Scan for the cell matching the given text and deliver its (X, Y) coordinate at center. 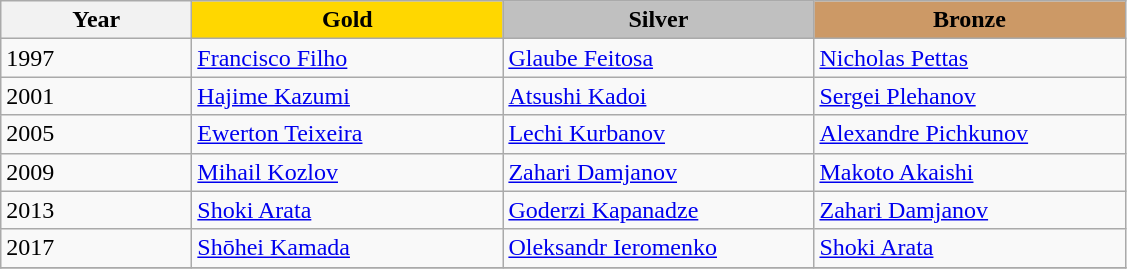
Ewerton Teixeira (348, 134)
Shōhei Kamada (348, 248)
Atsushi Kadoi (658, 96)
Glaube Feitosa (658, 58)
Silver (658, 20)
Alexandre Pichkunov (970, 134)
Oleksandr Ieromenko (658, 248)
Lechi Kurbanov (658, 134)
Mihail Kozlov (348, 172)
2013 (96, 210)
Year (96, 20)
2001 (96, 96)
2017 (96, 248)
Francisco Filho (348, 58)
Nicholas Pettas (970, 58)
Gold (348, 20)
Makoto Akaishi (970, 172)
Hajime Kazumi (348, 96)
Goderzi Kapanadze (658, 210)
2009 (96, 172)
Bronze (970, 20)
1997 (96, 58)
2005 (96, 134)
Sergei Plehanov (970, 96)
